Find where the given text appears and provide that cell's center as [x, y] coordinate. 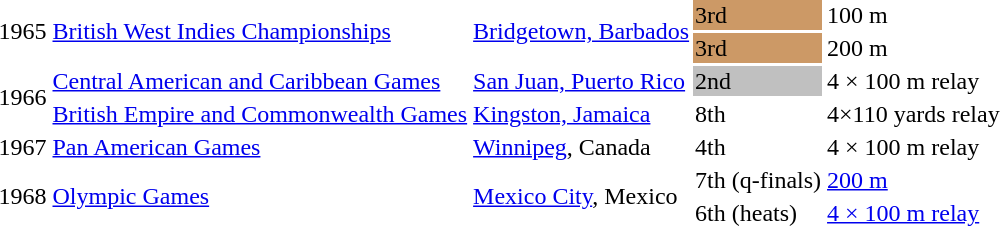
2nd [758, 81]
Kingston, Jamaica [582, 114]
4th [758, 147]
San Juan, Puerto Rico [582, 81]
British Empire and Commonwealth Games [260, 114]
British West Indies Championships [260, 32]
Bridgetown, Barbados [582, 32]
8th [758, 114]
Central American and Caribbean Games [260, 81]
Winnipeg, Canada [582, 147]
7th (q-finals) [758, 180]
Pan American Games [260, 147]
